From the cell containing the given text, extract its center point as (X, Y) coordinate. 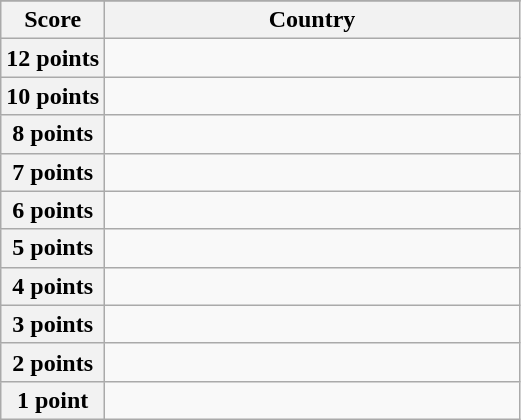
8 points (53, 134)
Country (312, 20)
Score (53, 20)
1 point (53, 400)
4 points (53, 286)
3 points (53, 324)
10 points (53, 96)
7 points (53, 172)
5 points (53, 248)
2 points (53, 362)
6 points (53, 210)
12 points (53, 58)
